Extract the [x, y] coordinate from the center of the cell holding the provided text.  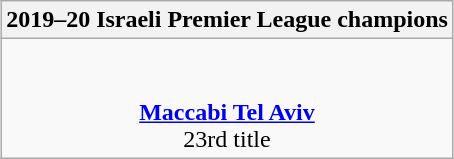
Maccabi Tel Aviv23rd title [228, 98]
2019–20 Israeli Premier League champions [228, 20]
